Find where the given text appears and provide that cell's center as (X, Y) coordinate. 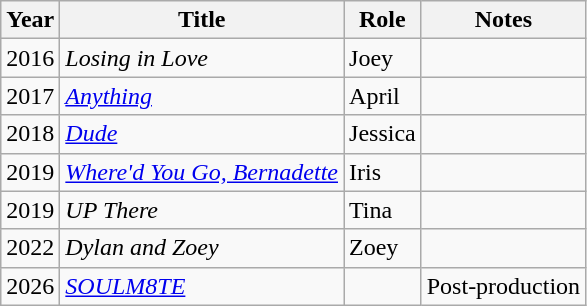
April (383, 96)
Post-production (503, 286)
Notes (503, 20)
Iris (383, 172)
SOULM8TE (202, 286)
Where'd You Go, Bernadette (202, 172)
Title (202, 20)
Jessica (383, 134)
2016 (30, 58)
Tina (383, 210)
Zoey (383, 248)
2026 (30, 286)
Dylan and Zoey (202, 248)
2017 (30, 96)
2022 (30, 248)
UP There (202, 210)
Anything (202, 96)
Role (383, 20)
Year (30, 20)
Losing in Love (202, 58)
Joey (383, 58)
Dude (202, 134)
2018 (30, 134)
